Locate the cell with the specified text and output its (X, Y) center coordinate. 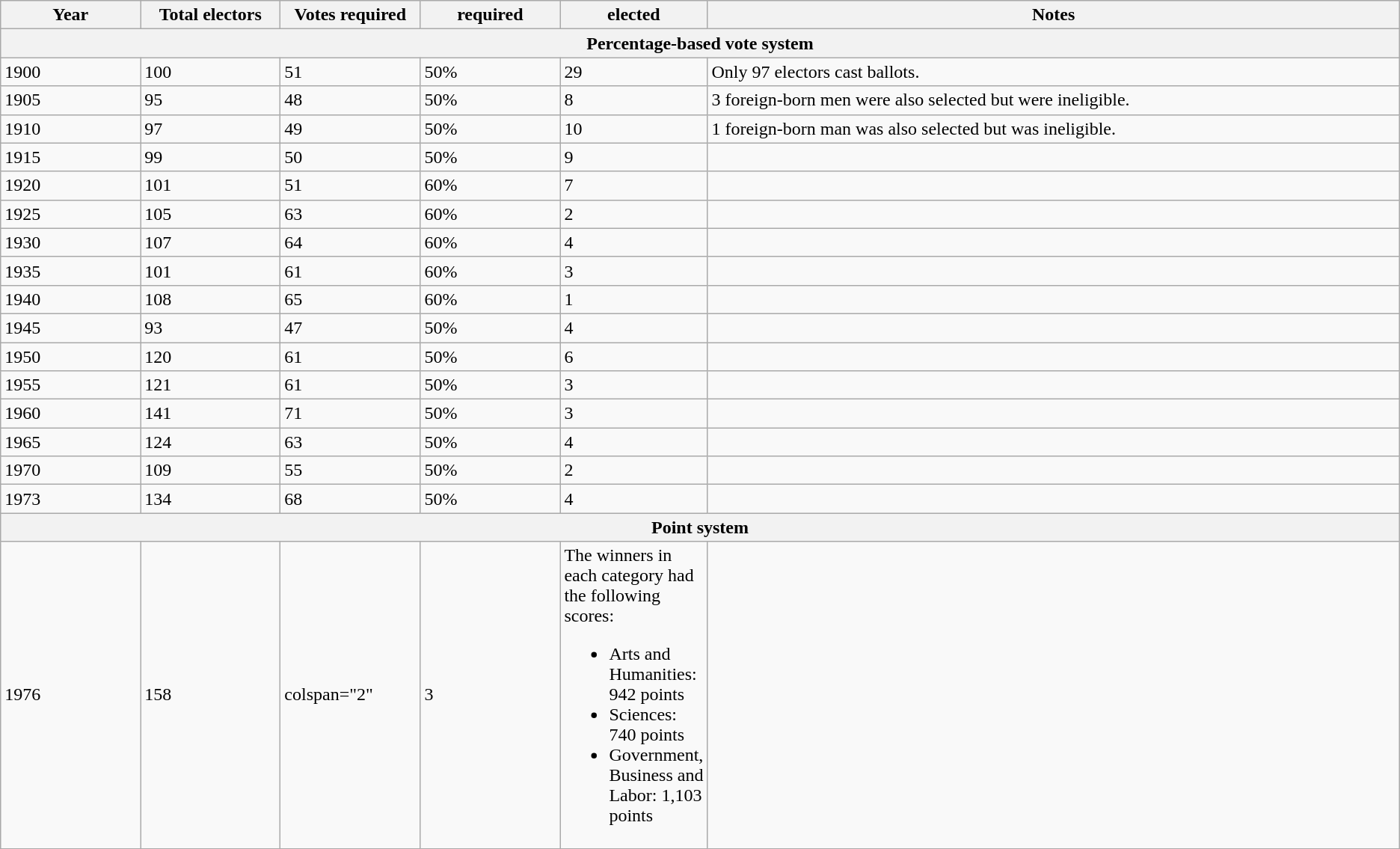
124 (211, 442)
1965 (70, 442)
Notes (1053, 15)
47 (350, 328)
1973 (70, 499)
The winners in each category had the following scores:Arts and Humanities: 942 pointsSciences: 740 pointsGovernment, Business and Labor: 1,103 points (634, 695)
134 (211, 499)
10 (634, 129)
48 (350, 100)
71 (350, 414)
158 (211, 695)
107 (211, 242)
required (491, 15)
120 (211, 357)
29 (634, 72)
1905 (70, 100)
99 (211, 157)
50 (350, 157)
3 foreign-born men were also selected but were ineligible. (1053, 100)
1900 (70, 72)
1935 (70, 271)
Only 97 electors cast ballots. (1053, 72)
1925 (70, 214)
64 (350, 242)
68 (350, 499)
1955 (70, 385)
Total electors (211, 15)
1 foreign-born man was also selected but was ineligible. (1053, 129)
Point system (700, 527)
1945 (70, 328)
1950 (70, 357)
1940 (70, 299)
100 (211, 72)
1 (634, 299)
121 (211, 385)
109 (211, 471)
Percentage-based vote system (700, 43)
141 (211, 414)
95 (211, 100)
1910 (70, 129)
8 (634, 100)
Year (70, 15)
65 (350, 299)
1915 (70, 157)
97 (211, 129)
105 (211, 214)
elected (634, 15)
1970 (70, 471)
49 (350, 129)
Votes required (350, 15)
108 (211, 299)
55 (350, 471)
1930 (70, 242)
93 (211, 328)
1920 (70, 186)
1960 (70, 414)
colspan="2" (350, 695)
9 (634, 157)
6 (634, 357)
1976 (70, 695)
7 (634, 186)
